Return the (X, Y) coordinate for the center point of the cell that contains the specified text.  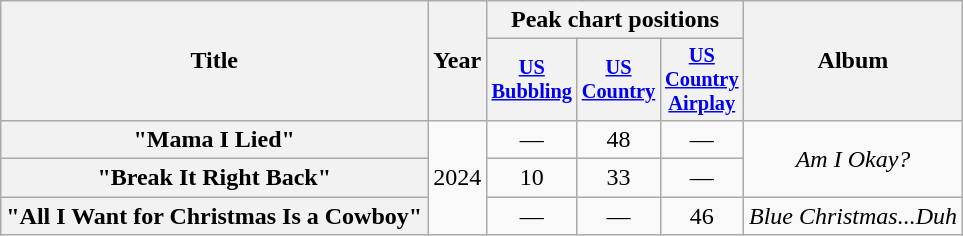
Peak chart positions (616, 20)
USCountryAirplay (702, 80)
48 (618, 139)
USCountry (618, 80)
Am I Okay? (852, 158)
Year (458, 61)
2024 (458, 177)
46 (702, 216)
"Mama I Lied" (214, 139)
USBubbling (532, 80)
Title (214, 61)
"All I Want for Christmas Is a Cowboy" (214, 216)
Blue Christmas...Duh (852, 216)
33 (618, 178)
"Break It Right Back" (214, 178)
10 (532, 178)
Album (852, 61)
